Find where the given text appears and provide that cell's center as (x, y) coordinate. 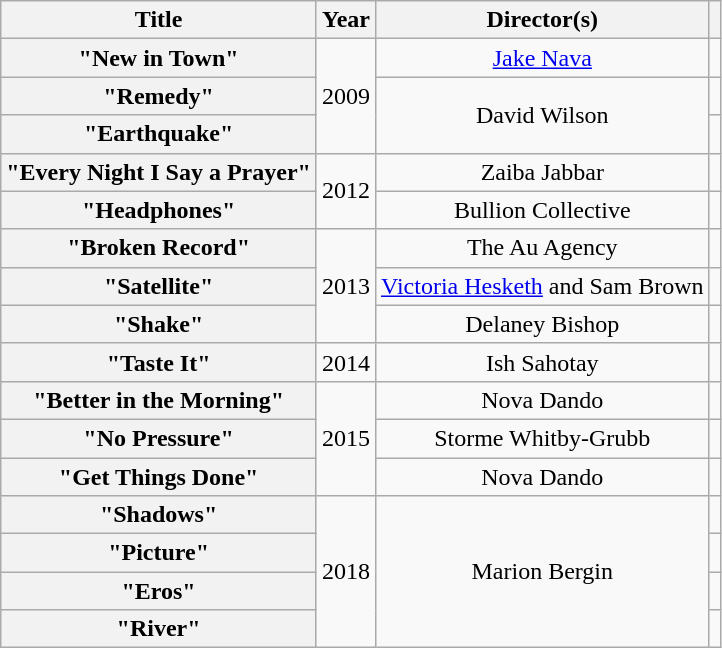
"River" (159, 629)
"Broken Record" (159, 248)
The Au Agency (542, 248)
"Taste It" (159, 362)
David Wilson (542, 115)
"Headphones" (159, 210)
Jake Nava (542, 58)
Ish Sahotay (542, 362)
Storme Whitby-Grubb (542, 438)
"Shadows" (159, 515)
"New in Town" (159, 58)
Marion Bergin (542, 572)
Zaiba Jabbar (542, 172)
2012 (346, 191)
"Every Night I Say a Prayer" (159, 172)
2018 (346, 572)
Year (346, 20)
"Better in the Morning" (159, 400)
Bullion Collective (542, 210)
Title (159, 20)
"No Pressure" (159, 438)
Director(s) (542, 20)
"Remedy" (159, 96)
"Satellite" (159, 286)
2009 (346, 96)
2013 (346, 286)
"Earthquake" (159, 134)
"Eros" (159, 591)
Delaney Bishop (542, 324)
"Picture" (159, 553)
"Shake" (159, 324)
2014 (346, 362)
2015 (346, 438)
"Get Things Done" (159, 477)
Victoria Hesketh and Sam Brown (542, 286)
